For the text-containing cell, return its midpoint in [X, Y] coordinate format. 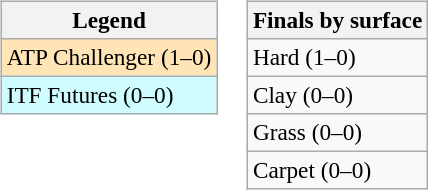
Legend [108, 20]
Carpet (0–0) [337, 171]
Grass (0–0) [337, 133]
Finals by surface [337, 20]
Hard (1–0) [337, 57]
ATP Challenger (1–0) [108, 57]
Clay (0–0) [337, 95]
ITF Futures (0–0) [108, 95]
